Locate the cell with the specified text and output its [X, Y] center coordinate. 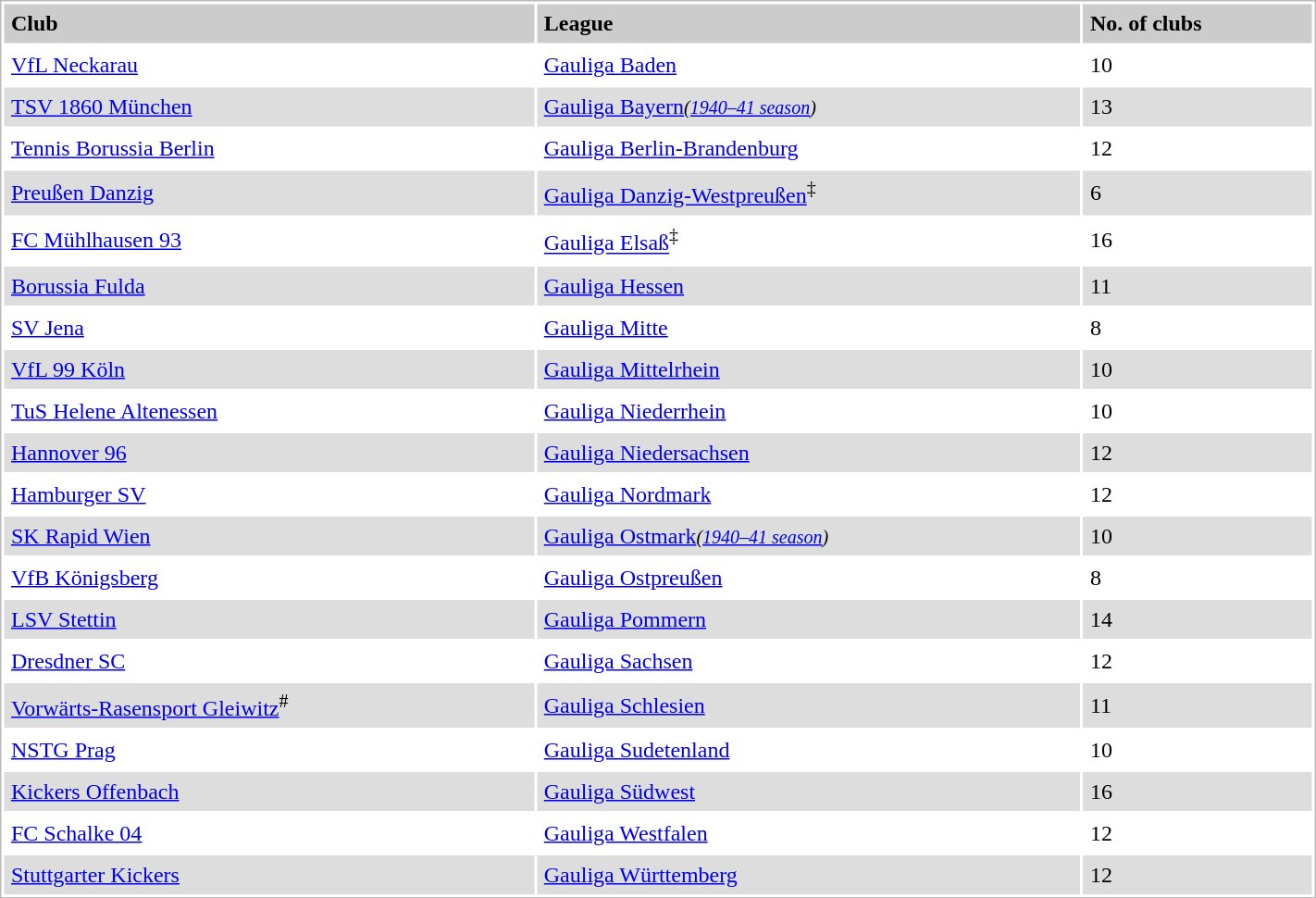
Gauliga Niederrhein [809, 410]
TuS Helene Altenessen [268, 410]
League [809, 23]
Gauliga Südwest [809, 792]
Gauliga Ostpreußen [809, 577]
VfL 99 Köln [268, 368]
13 [1198, 106]
Gauliga Elsaß‡ [809, 241]
Gauliga Westfalen [809, 833]
Dresdner SC [268, 660]
Gauliga Baden [809, 66]
Hamburger SV [268, 493]
NSTG Prag [268, 750]
Gauliga Ostmark(1940–41 season) [809, 535]
Gauliga Schlesien [809, 705]
Vorwärts-Rasensport Gleiwitz# [268, 705]
FC Schalke 04 [268, 833]
VfB Königsberg [268, 577]
SV Jena [268, 327]
TSV 1860 München [268, 106]
Gauliga Niedersachsen [809, 452]
FC Mühlhausen 93 [268, 241]
Gauliga Bayern(1940–41 season) [809, 106]
Gauliga Mitte [809, 327]
Gauliga Mittelrhein [809, 368]
No. of clubs [1198, 23]
Gauliga Danzig-Westpreußen‡ [809, 193]
Gauliga Sachsen [809, 660]
SK Rapid Wien [268, 535]
Kickers Offenbach [268, 792]
Stuttgarter Kickers [268, 875]
Borussia Fulda [268, 285]
VfL Neckarau [268, 66]
Hannover 96 [268, 452]
LSV Stettin [268, 618]
14 [1198, 618]
Gauliga Nordmark [809, 493]
Gauliga Berlin-Brandenburg [809, 149]
Gauliga Württemberg [809, 875]
Club [268, 23]
Gauliga Sudetenland [809, 750]
6 [1198, 193]
Preußen Danzig [268, 193]
Tennis Borussia Berlin [268, 149]
Gauliga Pommern [809, 618]
Gauliga Hessen [809, 285]
